Return the [x, y] coordinate for the center point of the cell that contains the specified text.  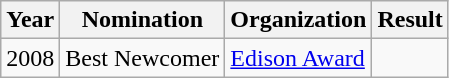
2008 [30, 58]
Edison Award [298, 58]
Nomination [142, 20]
Year [30, 20]
Best Newcomer [142, 58]
Organization [298, 20]
Result [410, 20]
